Locate the cell with the specified text and output its [X, Y] center coordinate. 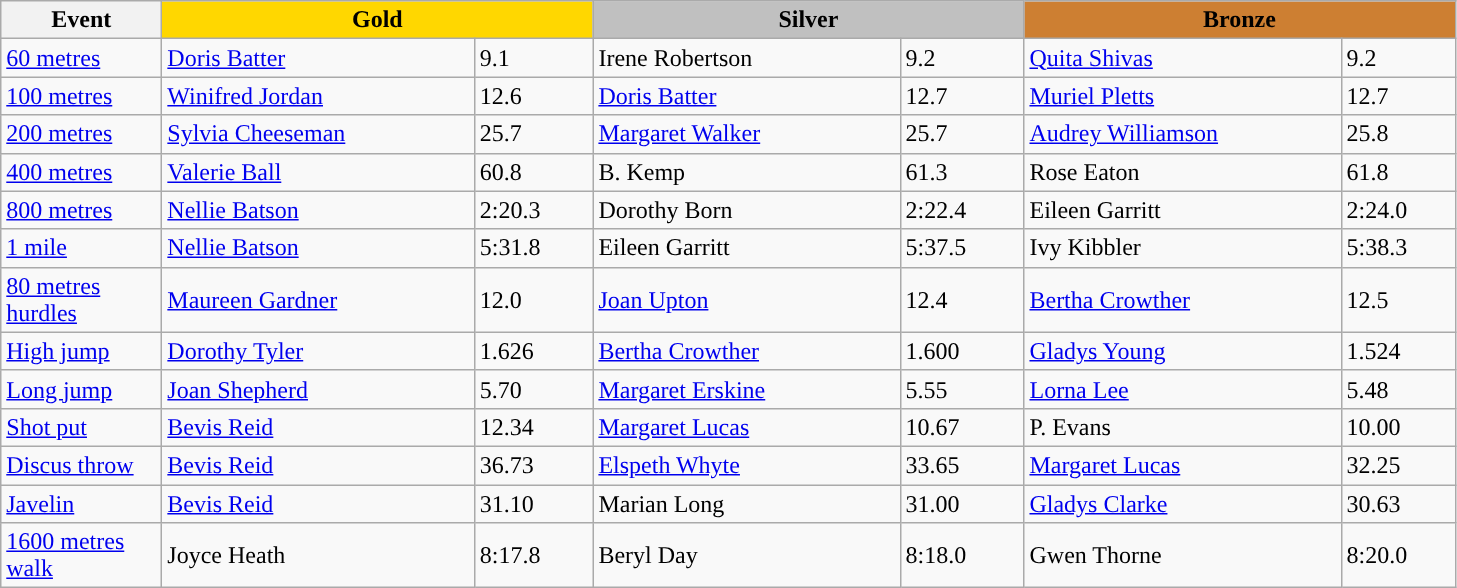
Ivy Kibbler [1182, 248]
12.6 [534, 96]
Irene Robertson [746, 58]
2:22.4 [962, 210]
1 mile [82, 248]
25.8 [1398, 134]
5:31.8 [534, 248]
Quita Shivas [1182, 58]
P. Evans [1182, 427]
Bronze [1240, 20]
Event [82, 20]
Gladys Young [1182, 351]
Sylvia Cheeseman [318, 134]
1600 metres walk [82, 556]
800 metres [82, 210]
Joan Shepherd [318, 389]
Margaret Walker [746, 134]
12.4 [962, 300]
Javelin [82, 503]
8:17.8 [534, 556]
Rose Eaton [1182, 172]
Shot put [82, 427]
31.10 [534, 503]
Dorothy Tyler [318, 351]
High jump [82, 351]
200 metres [82, 134]
2:20.3 [534, 210]
60 metres [82, 58]
12.34 [534, 427]
Joyce Heath [318, 556]
Silver [808, 20]
1.524 [1398, 351]
33.65 [962, 465]
12.0 [534, 300]
2:24.0 [1398, 210]
61.8 [1398, 172]
Elspeth Whyte [746, 465]
5:37.5 [962, 248]
Marian Long [746, 503]
Beryl Day [746, 556]
60.8 [534, 172]
5.48 [1398, 389]
Maureen Gardner [318, 300]
Valerie Ball [318, 172]
8:18.0 [962, 556]
8:20.0 [1398, 556]
36.73 [534, 465]
Gladys Clarke [1182, 503]
Winifred Jordan [318, 96]
31.00 [962, 503]
Gold [378, 20]
5:38.3 [1398, 248]
1.626 [534, 351]
Long jump [82, 389]
80 metres hurdles [82, 300]
Margaret Erskine [746, 389]
61.3 [962, 172]
Muriel Pletts [1182, 96]
5.55 [962, 389]
Dorothy Born [746, 210]
Discus throw [82, 465]
10.00 [1398, 427]
Joan Upton [746, 300]
400 metres [82, 172]
1.600 [962, 351]
Audrey Williamson [1182, 134]
100 metres [82, 96]
30.63 [1398, 503]
Gwen Thorne [1182, 556]
5.70 [534, 389]
9.1 [534, 58]
32.25 [1398, 465]
B. Kemp [746, 172]
10.67 [962, 427]
Lorna Lee [1182, 389]
12.5 [1398, 300]
